Search for the cell housing the specified text and yield its (x, y) center coordinate. 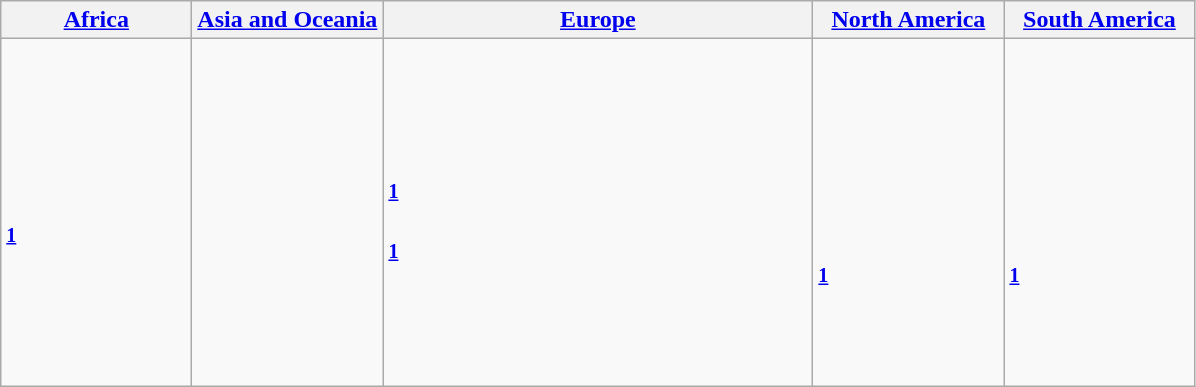
North America (908, 20)
Asia and Oceania (288, 20)
Europe (598, 20)
South America (1100, 20)
1 1 (598, 213)
Africa (96, 20)
